Scan for the cell matching the given text and deliver its (X, Y) coordinate at center. 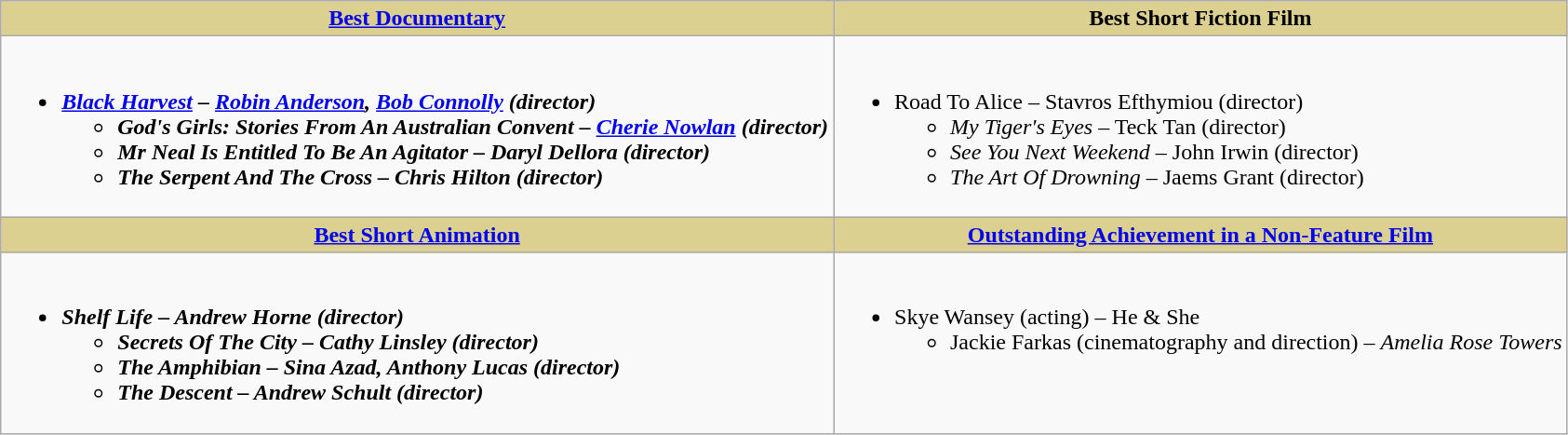
Skye Wansey (acting) – He & SheJackie Farkas (cinematography and direction) – Amelia Rose Towers (1200, 343)
Best Documentary (417, 19)
Outstanding Achievement in a Non-Feature Film (1200, 235)
Best Short Fiction Film (1200, 19)
Best Short Animation (417, 235)
